Search for the cell housing the specified text and yield its (x, y) center coordinate. 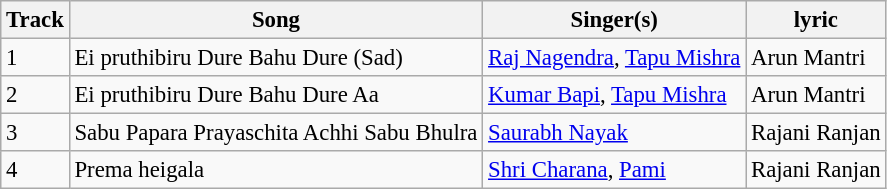
Sabu Papara Prayaschita Achhi Sabu Bhulra (276, 133)
Ei pruthibiru Dure Bahu Dure Aa (276, 95)
4 (35, 170)
Saurabh Nayak (614, 133)
Prema heigala (276, 170)
Kumar Bapi, Tapu Mishra (614, 95)
Track (35, 20)
Raj Nagendra, Tapu Mishra (614, 58)
1 (35, 58)
Song (276, 20)
Shri Charana, Pami (614, 170)
lyric (816, 20)
3 (35, 133)
2 (35, 95)
Singer(s) (614, 20)
Ei pruthibiru Dure Bahu Dure (Sad) (276, 58)
